Detect which cell encompasses the target text, then output its [X, Y] center coordinate. 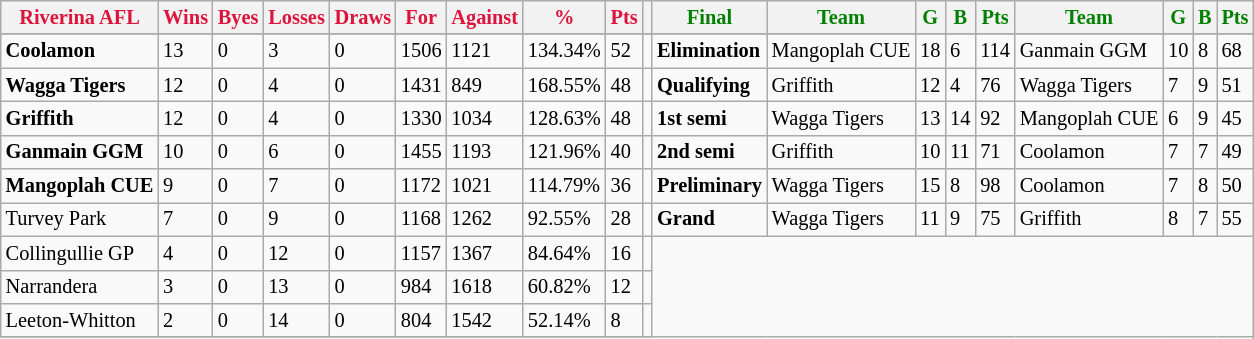
84.64% [564, 253]
1506 [421, 51]
Wins [186, 17]
40 [624, 152]
1st semi [710, 118]
Riverina AFL [80, 17]
Byes [238, 17]
For [421, 17]
Narrandera [80, 287]
52 [624, 51]
1330 [421, 118]
% [564, 17]
1168 [421, 219]
28 [624, 219]
92 [994, 118]
68 [1236, 51]
128.63% [564, 118]
Turvey Park [80, 219]
1157 [421, 253]
50 [1236, 186]
134.34% [564, 51]
60.82% [564, 287]
Against [484, 17]
92.55% [564, 219]
1121 [484, 51]
Grand [710, 219]
1367 [484, 253]
75 [994, 219]
51 [1236, 85]
1618 [484, 287]
168.55% [564, 85]
1021 [484, 186]
2 [186, 320]
Elimination [710, 51]
984 [421, 287]
1034 [484, 118]
52.14% [564, 320]
36 [624, 186]
849 [484, 85]
1172 [421, 186]
114 [994, 51]
15 [930, 186]
Leeton-Whitton [80, 320]
1542 [484, 320]
1431 [421, 85]
98 [994, 186]
804 [421, 320]
45 [1236, 118]
18 [930, 51]
Qualifying [710, 85]
71 [994, 152]
121.96% [564, 152]
Final [710, 17]
1262 [484, 219]
16 [624, 253]
1193 [484, 152]
76 [994, 85]
49 [1236, 152]
Losses [296, 17]
2nd semi [710, 152]
Preliminary [710, 186]
Collingullie GP [80, 253]
1455 [421, 152]
55 [1236, 219]
114.79% [564, 186]
Draws [363, 17]
